Provide the [X, Y] coordinate of the cell's center where the given text is located.  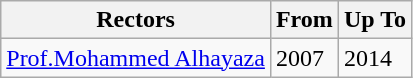
2014 [374, 58]
Rectors [136, 20]
From [304, 20]
Up To [374, 20]
Prof.Mohammed Alhayaza [136, 58]
2007 [304, 58]
